Identify which cell holds the provided text, then report its [x, y] central coordinate. 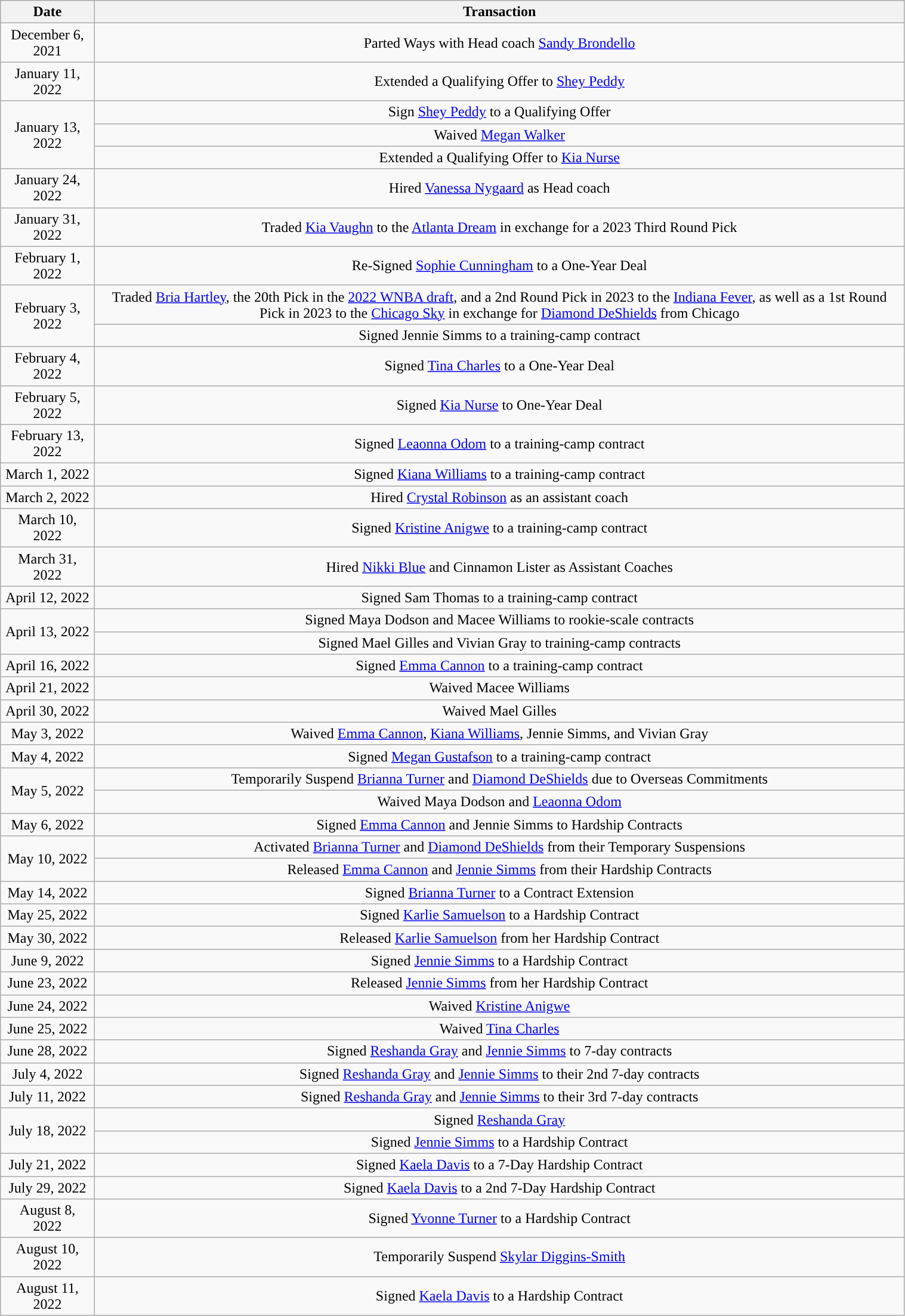
February 3, 2022 [48, 316]
March 31, 2022 [48, 566]
Signed Jennie Simms to a training-camp contract [499, 335]
Activated Brianna Turner and Diamond DeShields from their Temporary Suspensions [499, 847]
May 14, 2022 [48, 893]
Signed Kia Nurse to One-Year Deal [499, 404]
August 10, 2022 [48, 1257]
Extended a Qualifying Offer to Kia Nurse [499, 157]
Signed Kristine Anigwe to a training-camp contract [499, 528]
Signed Emma Cannon and Jennie Simms to Hardship Contracts [499, 825]
July 4, 2022 [48, 1074]
Released Emma Cannon and Jennie Simms from their Hardship Contracts [499, 870]
Signed Reshanda Gray and Jennie Simms to their 2nd 7-day contracts [499, 1074]
January 13, 2022 [48, 135]
February 4, 2022 [48, 366]
Re-Signed Sophie Cunningham to a One-Year Deal [499, 266]
April 30, 2022 [48, 711]
April 13, 2022 [48, 631]
February 1, 2022 [48, 266]
Hired Nikki Blue and Cinnamon Lister as Assistant Coaches [499, 566]
July 21, 2022 [48, 1165]
Released Jennie Simms from her Hardship Contract [499, 983]
May 10, 2022 [48, 859]
June 9, 2022 [48, 961]
Signed Tina Charles to a One-Year Deal [499, 366]
May 25, 2022 [48, 915]
May 3, 2022 [48, 733]
Signed Reshanda Gray [499, 1119]
Signed Sam Thomas to a training-camp contract [499, 597]
Extended a Qualifying Offer to Shey Peddy [499, 81]
February 5, 2022 [48, 404]
July 18, 2022 [48, 1131]
Temporarily Suspend Brianna Turner and Diamond DeShields due to Overseas Commitments [499, 779]
Hired Crystal Robinson as an assistant coach [499, 497]
Signed Karlie Samuelson to a Hardship Contract [499, 915]
Waived Mael Gilles [499, 711]
June 28, 2022 [48, 1051]
Released Karlie Samuelson from her Hardship Contract [499, 938]
August 8, 2022 [48, 1219]
March 1, 2022 [48, 475]
March 2, 2022 [48, 497]
Waived Megan Walker [499, 135]
June 25, 2022 [48, 1029]
Signed Maya Dodson and Macee Williams to rookie-scale contracts [499, 620]
May 30, 2022 [48, 938]
January 11, 2022 [48, 81]
May 4, 2022 [48, 756]
Signed Brianna Turner to a Contract Extension [499, 893]
Traded Kia Vaughn to the Atlanta Dream in exchange for a 2023 Third Round Pick [499, 227]
Signed Reshanda Gray and Jennie Simms to their 3rd 7-day contracts [499, 1097]
July 29, 2022 [48, 1187]
Transaction [499, 12]
Parted Ways with Head coach Sandy Brondello [499, 43]
April 16, 2022 [48, 665]
February 13, 2022 [48, 444]
Signed Mael Gilles and Vivian Gray to training-camp contracts [499, 643]
May 6, 2022 [48, 825]
Waived Emma Cannon, Kiana Williams, Jennie Simms, and Vivian Gray [499, 733]
January 24, 2022 [48, 188]
August 11, 2022 [48, 1296]
July 11, 2022 [48, 1097]
Signed Kaela Davis to a 7-Day Hardship Contract [499, 1165]
Signed Leaonna Odom to a training-camp contract [499, 444]
Signed Kaela Davis to a 2nd 7-Day Hardship Contract [499, 1187]
Waived Macee Williams [499, 688]
Signed Kiana Williams to a training-camp contract [499, 475]
Hired Vanessa Nygaard as Head coach [499, 188]
Signed Kaela Davis to a Hardship Contract [499, 1296]
Signed Emma Cannon to a training-camp contract [499, 665]
May 5, 2022 [48, 790]
Waived Maya Dodson and Leaonna Odom [499, 801]
Signed Reshanda Gray and Jennie Simms to 7-day contracts [499, 1051]
April 12, 2022 [48, 597]
December 6, 2021 [48, 43]
Signed Yvonne Turner to a Hardship Contract [499, 1219]
Waived Tina Charles [499, 1029]
Temporarily Suspend Skylar Diggins-Smith [499, 1257]
Waived Kristine Anigwe [499, 1006]
Sign Shey Peddy to a Qualifying Offer [499, 112]
March 10, 2022 [48, 528]
January 31, 2022 [48, 227]
Date [48, 12]
June 24, 2022 [48, 1006]
June 23, 2022 [48, 983]
April 21, 2022 [48, 688]
Signed Megan Gustafson to a training-camp contract [499, 756]
